Determine the (x, y) coordinate at the center of the cell enclosing the given text.  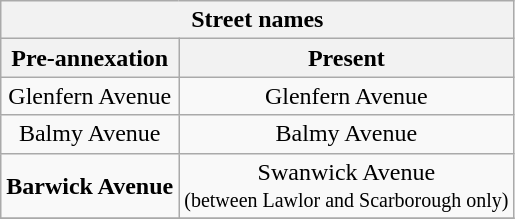
Street names (258, 20)
Barwick Avenue (90, 186)
Pre-annexation (90, 58)
Swanwick Avenue(between Lawlor and Scarborough only) (346, 186)
Present (346, 58)
